From the cell containing the given text, extract its center point as (X, Y) coordinate. 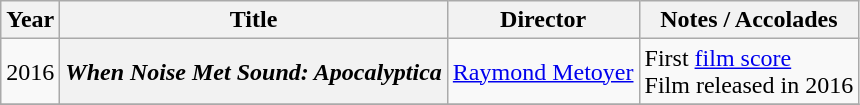
2016 (30, 72)
First film scoreFilm released in 2016 (749, 72)
Title (254, 20)
Year (30, 20)
Raymond Metoyer (543, 72)
When Noise Met Sound: Apocalyptica (254, 72)
Director (543, 20)
Notes / Accolades (749, 20)
